Identify which cell holds the provided text, then report its (x, y) central coordinate. 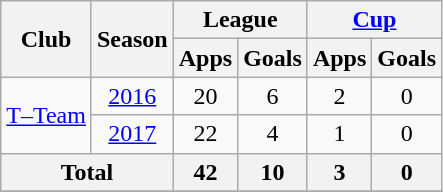
22 (205, 134)
Club (46, 39)
Season (132, 39)
T–Team (46, 115)
6 (273, 96)
42 (205, 172)
4 (273, 134)
2016 (132, 96)
2 (339, 96)
10 (273, 172)
Total (87, 172)
3 (339, 172)
20 (205, 96)
2017 (132, 134)
1 (339, 134)
League (240, 20)
Cup (374, 20)
